Output the (x, y) coordinate of the center of the cell containing the given text.  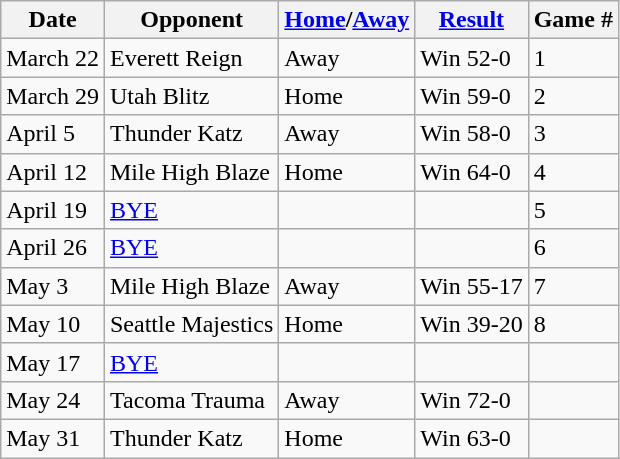
April 5 (53, 134)
Win 39-20 (472, 324)
Win 55-17 (472, 286)
Seattle Majestics (191, 324)
3 (573, 134)
4 (573, 172)
May 17 (53, 362)
6 (573, 248)
Win 58-0 (472, 134)
Win 63-0 (472, 438)
Win 59-0 (472, 96)
8 (573, 324)
Tacoma Trauma (191, 400)
1 (573, 58)
April 12 (53, 172)
Result (472, 20)
May 10 (53, 324)
Utah Blitz (191, 96)
Opponent (191, 20)
April 26 (53, 248)
Win 72-0 (472, 400)
Game # (573, 20)
Date (53, 20)
7 (573, 286)
Win 64-0 (472, 172)
March 22 (53, 58)
5 (573, 210)
May 31 (53, 438)
Everett Reign (191, 58)
May 24 (53, 400)
Win 52-0 (472, 58)
March 29 (53, 96)
May 3 (53, 286)
2 (573, 96)
Home/Away (347, 20)
April 19 (53, 210)
